Find where the given text appears and provide that cell's center as [x, y] coordinate. 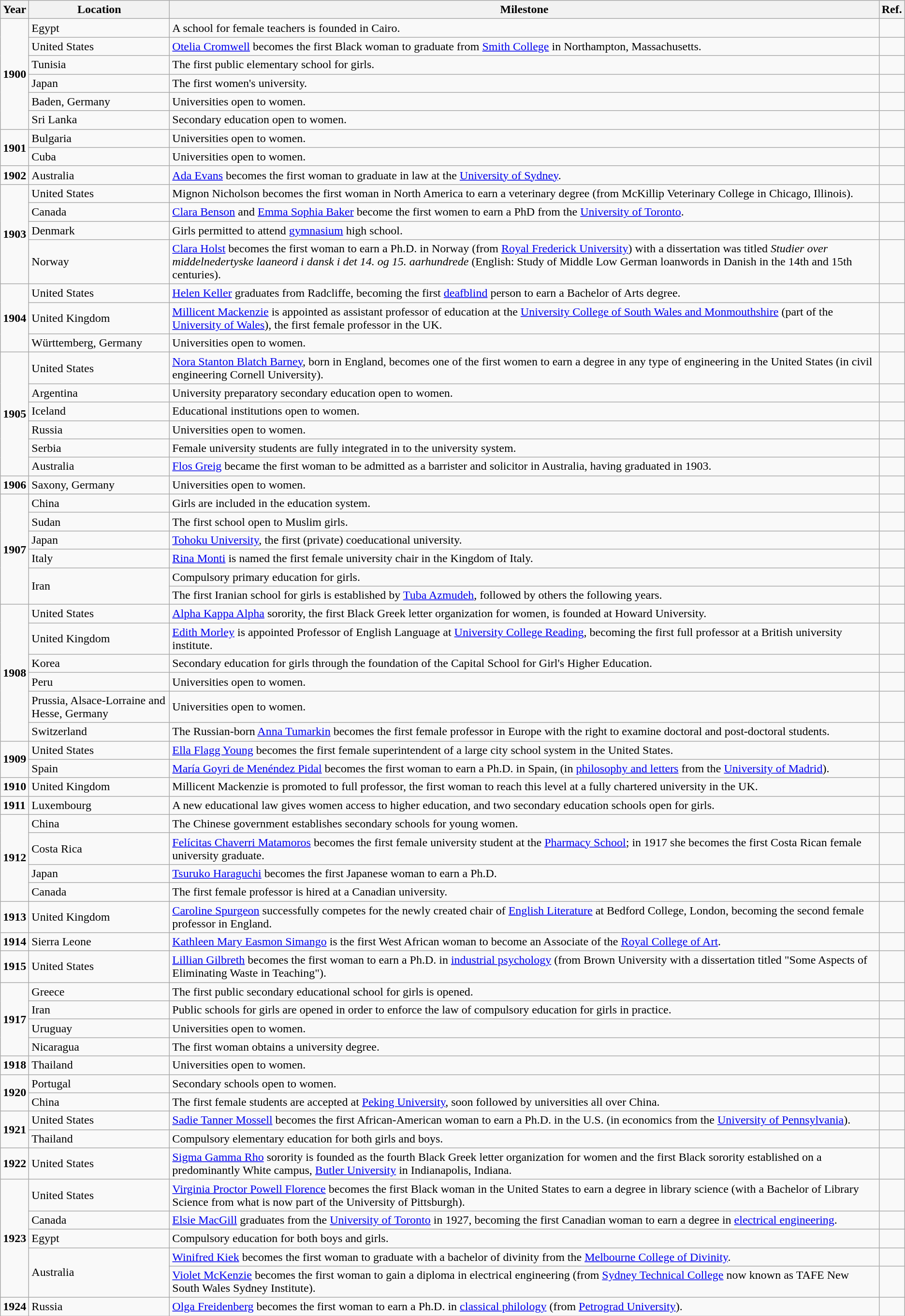
Flos Greig became the first woman to be admitted as a barrister and solicitor in Australia, having graduated in 1903. [524, 466]
1914 [15, 942]
1915 [15, 967]
Tohoku University, the first (private) coeducational university. [524, 540]
Alpha Kappa Alpha sorority, the first Black Greek letter organization for women, is founded at Howard University. [524, 614]
María Goyri de Menéndez Pidal becomes the first woman to earn a Ph.D. in Spain, (in philosophy and letters from the University of Madrid). [524, 768]
Compulsory education for both boys and girls. [524, 1238]
Luxembourg [100, 805]
1912 [15, 857]
A school for female teachers is founded in Cairo. [524, 28]
The first public secondary educational school for girls is opened. [524, 992]
Educational institutions open to women. [524, 411]
1920 [15, 1093]
The first female professor is hired at a Canadian university. [524, 892]
1923 [15, 1238]
1906 [15, 485]
Ella Flagg Young becomes the first female superintendent of a large city school system in the United States. [524, 750]
Baden, Germany [100, 101]
Italy [100, 558]
1917 [15, 1019]
Peru [100, 682]
1908 [15, 673]
University preparatory secondary education open to women. [524, 393]
Female university students are fully integrated in to the university system. [524, 448]
Norway [100, 262]
Sadie Tanner Mossell becomes the first African-American woman to earn a Ph.D. in the U.S. (in economics from the University of Pennsylvania). [524, 1120]
Clara Benson and Emma Sophia Baker become the first women to earn a PhD from the University of Toronto. [524, 212]
1905 [15, 414]
Compulsory elementary education for both girls and boys. [524, 1139]
Elsie MacGill graduates from the University of Toronto in 1927, becoming the first Canadian woman to earn a degree in electrical engineering. [524, 1220]
Year [15, 10]
Otelia Cromwell becomes the first Black woman to graduate from Smith College in Northampton, Massachusetts. [524, 46]
Bulgaria [100, 138]
1909 [15, 759]
Helen Keller graduates from Radcliffe, becoming the first deafblind person to earn a Bachelor of Arts degree. [524, 293]
Millicent Mackenzie is promoted to full professor, the first woman to reach this level at a fully chartered university in the UK. [524, 787]
1904 [15, 318]
Girls permitted to attend gymnasium high school. [524, 231]
Saxony, Germany [100, 485]
A new educational law gives women access to higher education, and two secondary education schools open for girls. [524, 805]
The first Iranian school for girls is established by Tuba Azmudeh, followed by others the following years. [524, 595]
Sudan [100, 521]
Spain [100, 768]
1913 [15, 916]
Rina Monti is named the first female university chair in the Kingdom of Italy. [524, 558]
Switzerland [100, 732]
The Chinese government establishes secondary schools for young women. [524, 824]
1911 [15, 805]
1924 [15, 1307]
1918 [15, 1065]
Olga Freidenberg becomes the first woman to earn a Ph.D. in classical philology (from Petrograd University). [524, 1307]
Compulsory primary education for girls. [524, 577]
Milestone [524, 10]
Costa Rica [100, 849]
Location [100, 10]
Serbia [100, 448]
Winifred Kiek becomes the first woman to graduate with a bachelor of divinity from the Melbourne College of Divinity. [524, 1257]
The Russian-born Anna Tumarkin becomes the first female professor in Europe with the right to examine doctoral and post-doctoral students. [524, 732]
1910 [15, 787]
Argentina [100, 393]
Denmark [100, 231]
Girls are included in the education system. [524, 503]
Tunisia [100, 65]
The first female students are accepted at Peking University, soon followed by universities all over China. [524, 1102]
1900 [15, 74]
The first women's university. [524, 83]
The first school open to Muslim girls. [524, 521]
Württemberg, Germany [100, 343]
1902 [15, 175]
Secondary education open to women. [524, 120]
1921 [15, 1129]
1901 [15, 147]
Public schools for girls are opened in order to enforce the law of compulsory education for girls in practice. [524, 1010]
Greece [100, 992]
Prussia, Alsace-Lorraine and Hesse, Germany [100, 707]
The first woman obtains a university degree. [524, 1047]
Kathleen Mary Easmon Simango is the first West African woman to become an Associate of the Royal College of Art. [524, 942]
Sri Lanka [100, 120]
Ada Evans becomes the first woman to graduate in law at the University of Sydney. [524, 175]
Uruguay [100, 1028]
Sierra Leone [100, 942]
Iceland [100, 411]
Nicaragua [100, 1047]
1922 [15, 1164]
Secondary schools open to women. [524, 1084]
Cuba [100, 157]
Tsuruko Haraguchi becomes the first Japanese woman to earn a Ph.D. [524, 873]
1907 [15, 549]
Secondary education for girls through the foundation of the Capital School for Girl's Higher Education. [524, 664]
Ref. [891, 10]
Mignon Nicholson becomes the first woman in North America to earn a veterinary degree (from McKillip Veterinary College in Chicago, Illinois). [524, 193]
Portugal [100, 1084]
The first public elementary school for girls. [524, 65]
1903 [15, 234]
Korea [100, 664]
